Search for the cell housing the specified text and yield its (x, y) center coordinate. 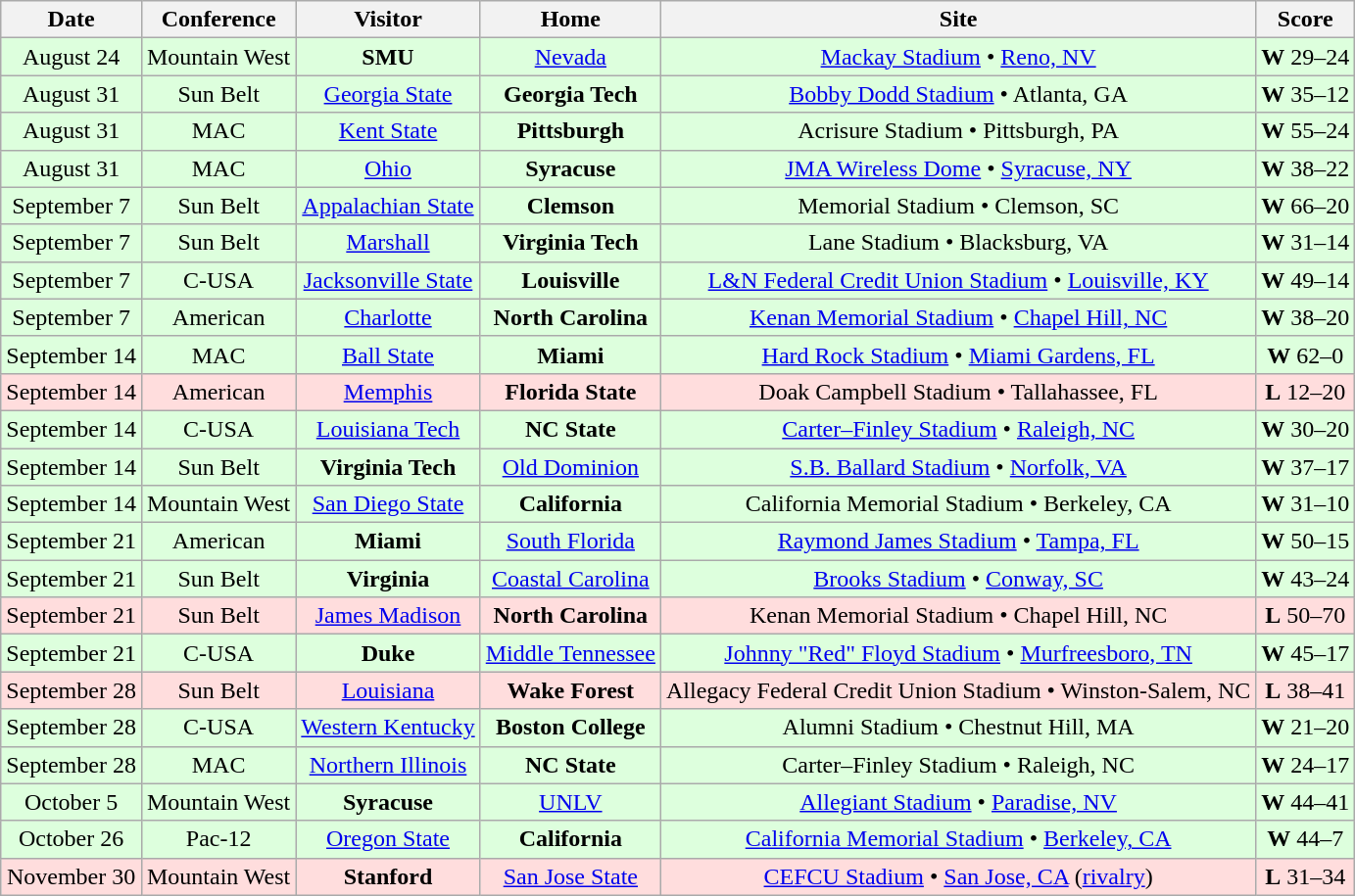
Brooks Stadium • Conway, SC (958, 579)
L 12–20 (1305, 392)
W 44–41 (1305, 802)
South Florida (570, 542)
W 38–20 (1305, 317)
San Jose State (570, 876)
L 38–41 (1305, 690)
Nevada (570, 57)
Louisiana Tech (388, 429)
Georgia Tech (570, 94)
Western Kentucky (388, 728)
November 30 (72, 876)
Allegacy Federal Credit Union Stadium • Winston-Salem, NC (958, 690)
Lane Stadium • Blacksburg, VA (958, 243)
W 49–14 (1305, 280)
October 26 (72, 839)
SMU (388, 57)
August 24 (72, 57)
W 31–10 (1305, 504)
Florida State (570, 392)
W 43–24 (1305, 579)
Ohio (388, 168)
Appalachian State (388, 206)
CEFCU Stadium • San Jose, CA (rivalry) (958, 876)
Site (958, 20)
Boston College (570, 728)
W 21–20 (1305, 728)
Jacksonville State (388, 280)
Raymond James Stadium • Tampa, FL (958, 542)
Northern Illinois (388, 765)
October 5 (72, 802)
Doak Campbell Stadium • Tallahassee, FL (958, 392)
Georgia State (388, 94)
L&N Federal Credit Union Stadium • Louisville, KY (958, 280)
W 50–15 (1305, 542)
Charlotte (388, 317)
Marshall (388, 243)
S.B. Ballard Stadium • Norfolk, VA (958, 467)
San Diego State (388, 504)
Score (1305, 20)
Date (72, 20)
Bobby Dodd Stadium • Atlanta, GA (958, 94)
Mackay Stadium • Reno, NV (958, 57)
W 38–22 (1305, 168)
Allegiant Stadium • Paradise, NV (958, 802)
W 35–12 (1305, 94)
Old Dominion (570, 467)
Pittsburgh (570, 131)
James Madison (388, 616)
Pac-12 (218, 839)
Conference (218, 20)
Memorial Stadium • Clemson, SC (958, 206)
Coastal Carolina (570, 579)
Stanford (388, 876)
Kent State (388, 131)
L 50–70 (1305, 616)
Oregon State (388, 839)
L 31–34 (1305, 876)
Hard Rock Stadium • Miami Gardens, FL (958, 354)
W 62–0 (1305, 354)
Home (570, 20)
Acrisure Stadium • Pittsburgh, PA (958, 131)
W 30–20 (1305, 429)
Alumni Stadium • Chestnut Hill, MA (958, 728)
Middle Tennessee (570, 653)
Ball State (388, 354)
Memphis (388, 392)
Louisiana (388, 690)
Virginia (388, 579)
Duke (388, 653)
Visitor (388, 20)
JMA Wireless Dome • Syracuse, NY (958, 168)
W 29–24 (1305, 57)
W 24–17 (1305, 765)
W 45–17 (1305, 653)
Louisville (570, 280)
Johnny "Red" Floyd Stadium • Murfreesboro, TN (958, 653)
W 31–14 (1305, 243)
W 55–24 (1305, 131)
W 66–20 (1305, 206)
W 44–7 (1305, 839)
Wake Forest (570, 690)
UNLV (570, 802)
W 37–17 (1305, 467)
Clemson (570, 206)
